Extract the (X, Y) coordinate from the center of the cell holding the provided text.  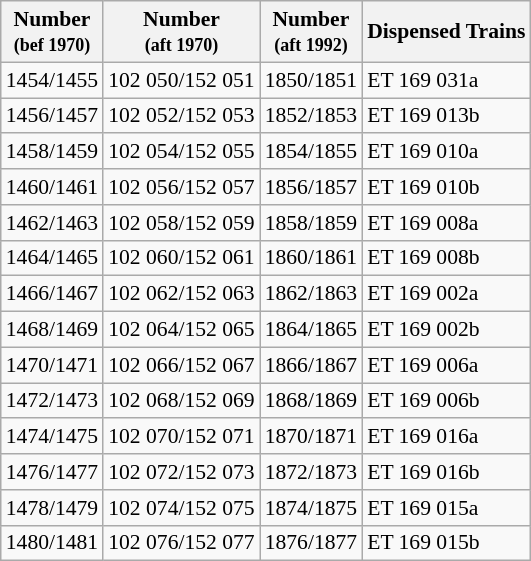
1456/1457 (52, 116)
1870/1871 (311, 437)
102 072/152 073 (181, 472)
1850/1851 (311, 80)
1474/1475 (52, 437)
Dispensed Trains (446, 32)
1464/1465 (52, 258)
102 068/152 069 (181, 401)
ET 169 006b (446, 401)
102 060/152 061 (181, 258)
ET 169 010b (446, 187)
ET 169 002b (446, 330)
1874/1875 (311, 508)
1460/1461 (52, 187)
1466/1467 (52, 294)
1862/1863 (311, 294)
ET 169 016b (446, 472)
1872/1873 (311, 472)
1864/1865 (311, 330)
Number(bef 1970) (52, 32)
1458/1459 (52, 152)
ET 169 008a (446, 223)
102 052/152 053 (181, 116)
102 064/152 065 (181, 330)
ET 169 008b (446, 258)
1476/1477 (52, 472)
1480/1481 (52, 543)
1454/1455 (52, 80)
102 076/152 077 (181, 543)
102 056/152 057 (181, 187)
ET 169 015b (446, 543)
1852/1853 (311, 116)
102 062/152 063 (181, 294)
Number(aft 1992) (311, 32)
102 054/152 055 (181, 152)
1468/1469 (52, 330)
102 074/152 075 (181, 508)
1472/1473 (52, 401)
1876/1877 (311, 543)
ET 169 015a (446, 508)
ET 169 031a (446, 80)
1866/1867 (311, 365)
102 066/152 067 (181, 365)
1856/1857 (311, 187)
ET 169 016a (446, 437)
Number(aft 1970) (181, 32)
ET 169 013b (446, 116)
1868/1869 (311, 401)
1462/1463 (52, 223)
1478/1479 (52, 508)
1858/1859 (311, 223)
ET 169 010a (446, 152)
102 050/152 051 (181, 80)
ET 169 002a (446, 294)
1854/1855 (311, 152)
102 058/152 059 (181, 223)
1470/1471 (52, 365)
102 070/152 071 (181, 437)
1860/1861 (311, 258)
ET 169 006a (446, 365)
